Scan for the cell matching the given text and deliver its (X, Y) coordinate at center. 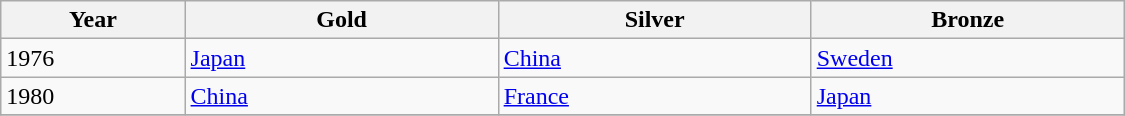
Gold (342, 20)
Sweden (968, 58)
1976 (93, 58)
Bronze (968, 20)
Silver (654, 20)
Year (93, 20)
France (654, 96)
1980 (93, 96)
